Identify which cell holds the provided text, then report its [X, Y] central coordinate. 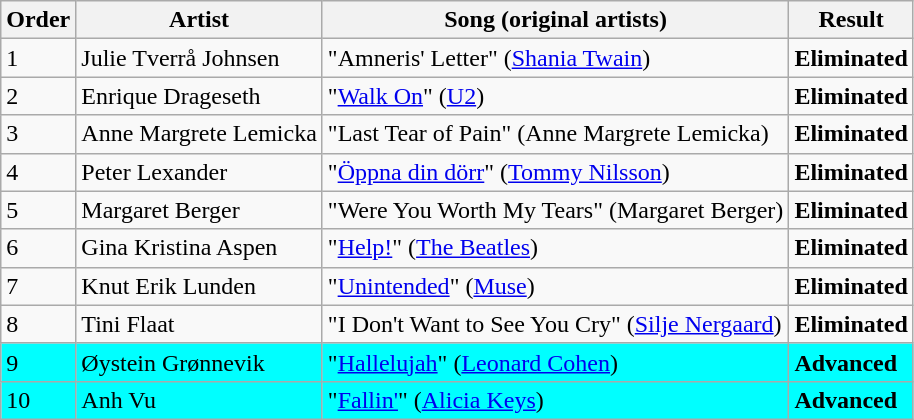
5 [38, 210]
"Hallelujah" (Leonard Cohen) [556, 362]
"Were You Worth My Tears" (Margaret Berger) [556, 210]
"Öppna din dörr" (Tommy Nilsson) [556, 172]
Result [851, 20]
"Walk On" (U2) [556, 96]
Order [38, 20]
"Amneris' Letter" (Shania Twain) [556, 58]
Enrique Drageseth [200, 96]
"Unintended" (Muse) [556, 286]
9 [38, 362]
4 [38, 172]
"Help!" (The Beatles) [556, 248]
Gina Kristina Aspen [200, 248]
7 [38, 286]
Julie Tverrå Johnsen [200, 58]
Anne Margrete Lemicka [200, 134]
6 [38, 248]
"Fallin'" (Alicia Keys) [556, 400]
Tini Flaat [200, 324]
Margaret Berger [200, 210]
3 [38, 134]
8 [38, 324]
Anh Vu [200, 400]
Song (original artists) [556, 20]
Artist [200, 20]
10 [38, 400]
"I Don't Want to See You Cry" (Silje Nergaard) [556, 324]
Knut Erik Lunden [200, 286]
Øystein Grønnevik [200, 362]
1 [38, 58]
2 [38, 96]
"Last Tear of Pain" (Anne Margrete Lemicka) [556, 134]
Peter Lexander [200, 172]
